Find where the given text appears and provide that cell's center as (x, y) coordinate. 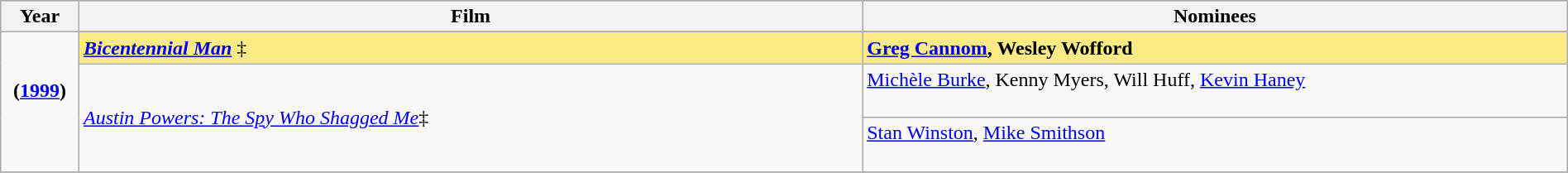
Film (470, 17)
Greg Cannom, Wesley Wofford (1216, 48)
Stan Winston, Mike Smithson (1216, 144)
Nominees (1216, 17)
Bicentennial Man ‡ (470, 48)
Michèle Burke, Kenny Myers, Will Huff, Kevin Haney (1216, 91)
Austin Powers: The Spy Who Shagged Me‡ (470, 118)
Year (40, 17)
(1999) (40, 102)
